Return the [x, y] coordinate for the center point of the cell that contains the specified text.  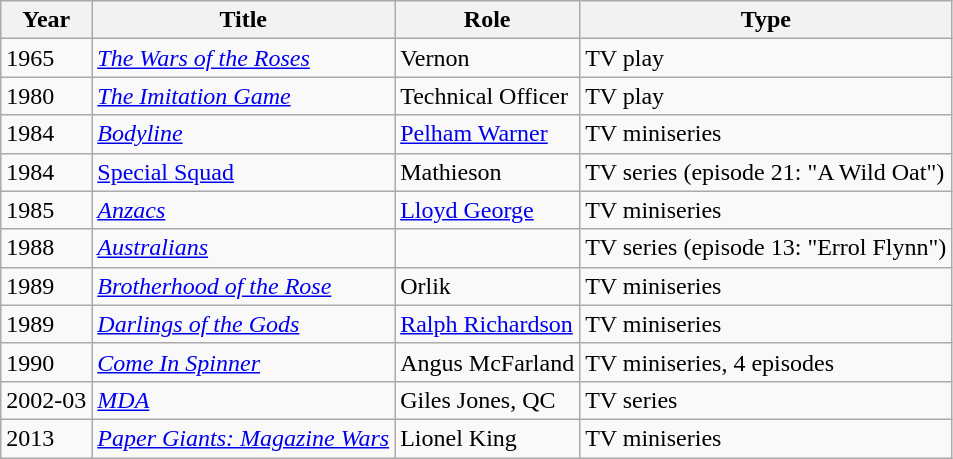
Year [46, 20]
TV series [766, 400]
Paper Giants: Magazine Wars [244, 438]
MDA [244, 400]
Role [488, 20]
Ralph Richardson [488, 324]
Type [766, 20]
Angus McFarland [488, 362]
Special Squad [244, 172]
Giles Jones, QC [488, 400]
2002-03 [46, 400]
Anzacs [244, 210]
1985 [46, 210]
1965 [46, 58]
Darlings of the Gods [244, 324]
The Wars of the Roses [244, 58]
Technical Officer [488, 96]
1990 [46, 362]
TV series (episode 13: "Errol Flynn") [766, 248]
Title [244, 20]
1988 [46, 248]
The Imitation Game [244, 96]
Mathieson [488, 172]
Orlik [488, 286]
Come In Spinner [244, 362]
Australians [244, 248]
Vernon [488, 58]
Pelham Warner [488, 134]
TV series (episode 21: "A Wild Oat") [766, 172]
Bodyline [244, 134]
Lloyd George [488, 210]
TV miniseries, 4 episodes [766, 362]
1980 [46, 96]
Brotherhood of the Rose [244, 286]
Lionel King [488, 438]
2013 [46, 438]
